Return the (x, y) coordinate for the center point of the cell that contains the specified text.  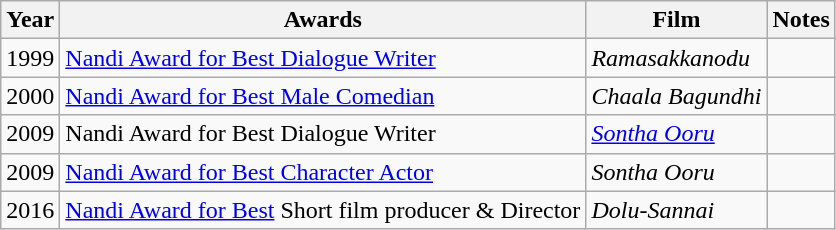
Film (676, 20)
Nandi Award for Best Character Actor (323, 172)
2016 (30, 210)
Notes (801, 20)
Dolu-Sannai (676, 210)
Nandi Award for Best Male Comedian (323, 96)
Awards (323, 20)
1999 (30, 58)
Nandi Award for Best Short film producer & Director (323, 210)
Year (30, 20)
2000 (30, 96)
Chaala Bagundhi (676, 96)
Ramasakkanodu (676, 58)
